Identify which cell holds the provided text, then report its [x, y] central coordinate. 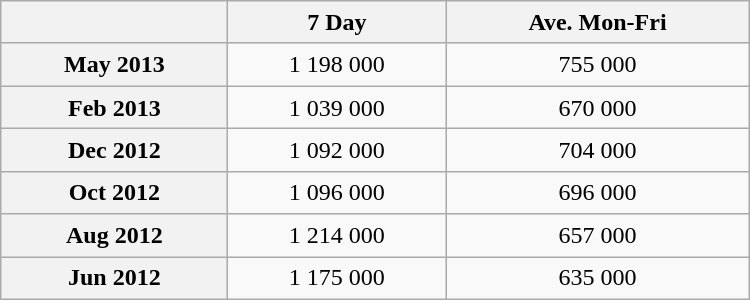
704 000 [598, 150]
1 039 000 [337, 108]
755 000 [598, 64]
Oct 2012 [114, 192]
1 096 000 [337, 192]
1 198 000 [337, 64]
Jun 2012 [114, 278]
Dec 2012 [114, 150]
Feb 2013 [114, 108]
7 Day [337, 22]
1 175 000 [337, 278]
1 092 000 [337, 150]
1 214 000 [337, 236]
657 000 [598, 236]
635 000 [598, 278]
May 2013 [114, 64]
696 000 [598, 192]
Aug 2012 [114, 236]
Ave. Mon-Fri [598, 22]
670 000 [598, 108]
